Pinpoint the cell where the given text exists, returning its (X, Y) midpoint coordinate. 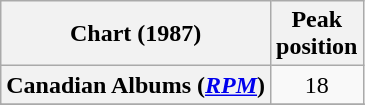
Peakposition (317, 34)
Chart (1987) (136, 34)
Canadian Albums (RPM) (136, 85)
18 (317, 85)
